Return [x, y] of the center of cell containing provided text 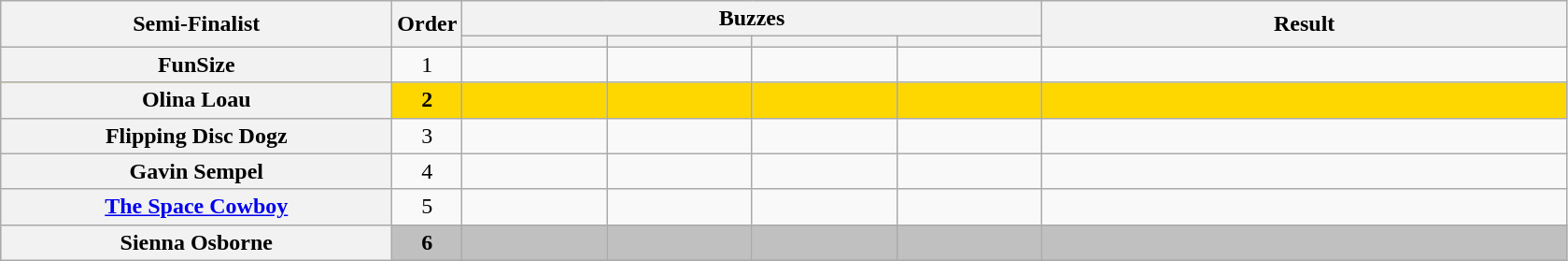
Order [428, 24]
4 [428, 171]
Flipping Disc Dogz [196, 136]
2 [428, 100]
The Space Cowboy [196, 207]
6 [428, 242]
5 [428, 207]
Sienna Osborne [196, 242]
Semi-Finalist [196, 24]
Buzzes [752, 19]
3 [428, 136]
1 [428, 65]
Result [1304, 24]
Olina Loau [196, 100]
FunSize [196, 65]
Gavin Sempel [196, 171]
